Return (X, Y) of the center of cell containing provided text 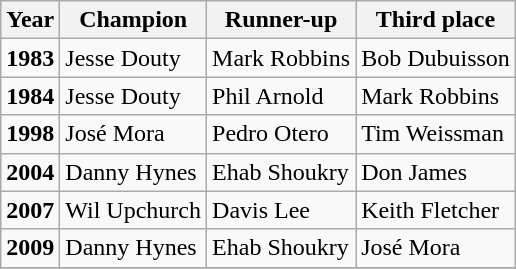
Champion (134, 20)
Wil Upchurch (134, 210)
Tim Weissman (436, 134)
Keith Fletcher (436, 210)
1998 (30, 134)
Don James (436, 172)
Phil Arnold (282, 96)
2007 (30, 210)
Third place (436, 20)
Year (30, 20)
2004 (30, 172)
2009 (30, 248)
Bob Dubuisson (436, 58)
Davis Lee (282, 210)
Pedro Otero (282, 134)
1984 (30, 96)
Runner-up (282, 20)
1983 (30, 58)
